From the cell containing the given text, extract its center point as [x, y] coordinate. 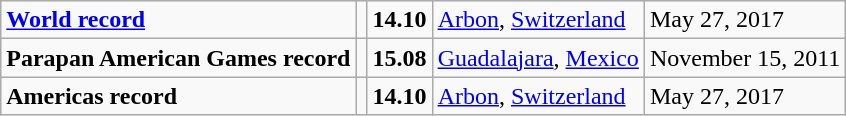
Parapan American Games record [178, 58]
15.08 [400, 58]
November 15, 2011 [744, 58]
World record [178, 20]
Guadalajara, Mexico [538, 58]
Americas record [178, 96]
